Determine the [X, Y] coordinate at the center of the cell enclosing the given text.  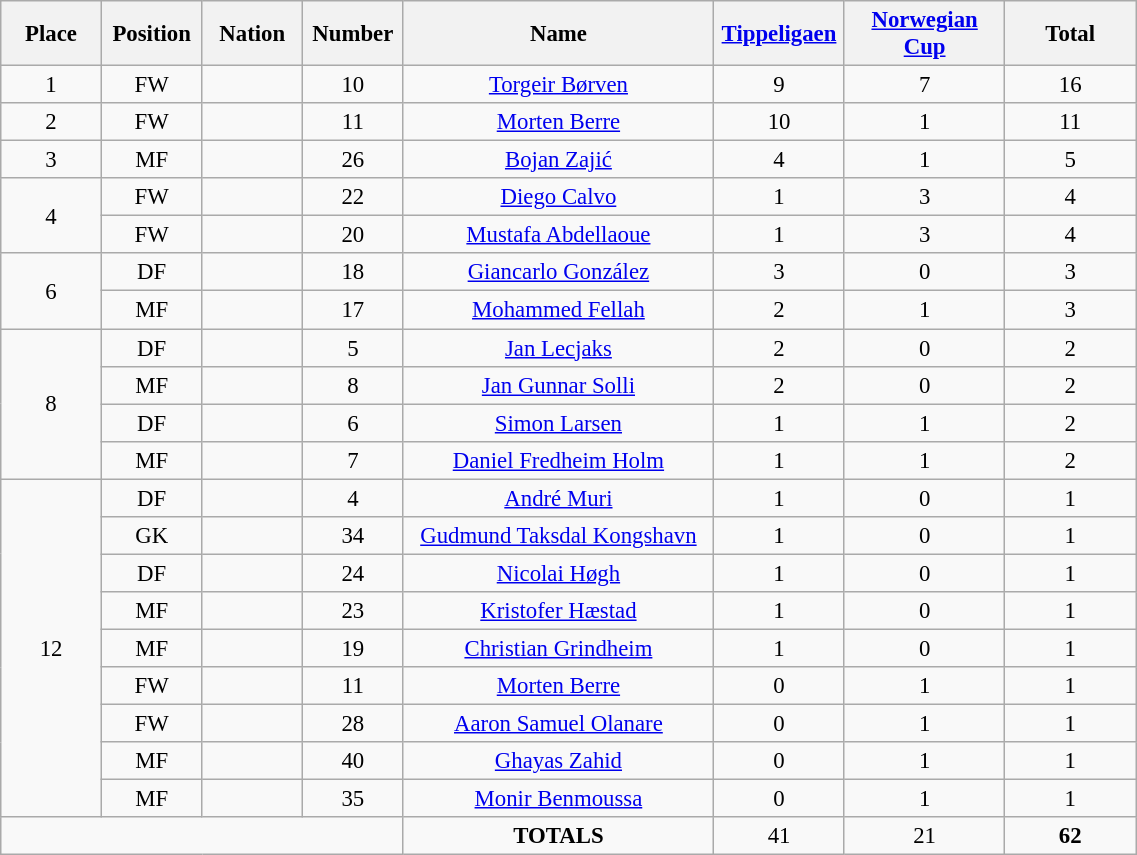
TOTALS [558, 836]
21 [924, 836]
28 [354, 724]
40 [354, 761]
Torgeir Børven [558, 85]
62 [1070, 836]
Diego Calvo [558, 197]
Christian Grindheim [558, 648]
20 [354, 235]
17 [354, 310]
Daniel Fredheim Holm [558, 460]
Jan Gunnar Solli [558, 385]
26 [354, 160]
Norwegian Cup [924, 34]
34 [354, 536]
Mustafa Abdellaoue [558, 235]
Ghayas Zahid [558, 761]
Aaron Samuel Olanare [558, 724]
André Muri [558, 498]
22 [354, 197]
16 [1070, 85]
Place [52, 34]
Position [152, 34]
Giancarlo González [558, 273]
Mohammed Fellah [558, 310]
GK [152, 536]
9 [780, 85]
Name [558, 34]
Jan Lecjaks [558, 348]
Total [1070, 34]
Kristofer Hæstad [558, 611]
Tippeligaen [780, 34]
24 [354, 573]
19 [354, 648]
23 [354, 611]
Nicolai Høgh [558, 573]
Bojan Zajić [558, 160]
35 [354, 799]
Monir Benmoussa [558, 799]
18 [354, 273]
Number [354, 34]
Gudmund Taksdal Kongshavn [558, 536]
Nation [252, 34]
12 [52, 648]
41 [780, 836]
Simon Larsen [558, 423]
